Return the (X, Y) coordinate for the center point of the cell that contains the specified text.  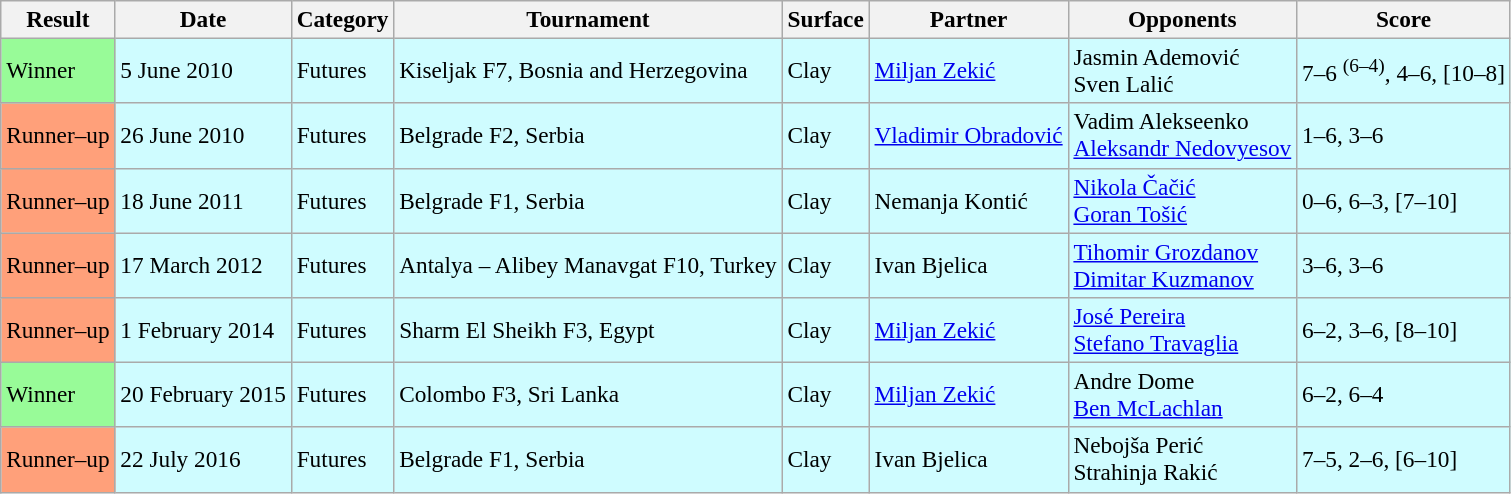
17 March 2012 (203, 264)
Andre Dome Ben McLachlan (1182, 394)
Category (342, 19)
Antalya – Alibey Manavgat F10, Turkey (588, 264)
Sharm El Sheikh F3, Egypt (588, 330)
1 February 2014 (203, 330)
7–5, 2–6, [6–10] (1404, 460)
Belgrade F2, Serbia (588, 136)
6–2, 3–6, [8–10] (1404, 330)
5 June 2010 (203, 70)
20 February 2015 (203, 394)
Date (203, 19)
Nemanja Kontić (968, 200)
Surface (826, 19)
Opponents (1182, 19)
Score (1404, 19)
Result (58, 19)
3–6, 3–6 (1404, 264)
Vladimir Obradović (968, 136)
Tihomir Grozdanov Dimitar Kuzmanov (1182, 264)
Vadim Alekseenko Aleksandr Nedovyesov (1182, 136)
José Pereira Stefano Travaglia (1182, 330)
22 July 2016 (203, 460)
0–6, 6–3, [7–10] (1404, 200)
Colombo F3, Sri Lanka (588, 394)
Kiseljak F7, Bosnia and Herzegovina (588, 70)
7–6 (6–4), 4–6, [10–8] (1404, 70)
26 June 2010 (203, 136)
Jasmin Ademović Sven Lalić (1182, 70)
18 June 2011 (203, 200)
Partner (968, 19)
Tournament (588, 19)
1–6, 3–6 (1404, 136)
Nebojša Perić Strahinja Rakić (1182, 460)
6–2, 6–4 (1404, 394)
Nikola Čačić Goran Tošić (1182, 200)
